For the text-containing cell, return its midpoint in (X, Y) coordinate format. 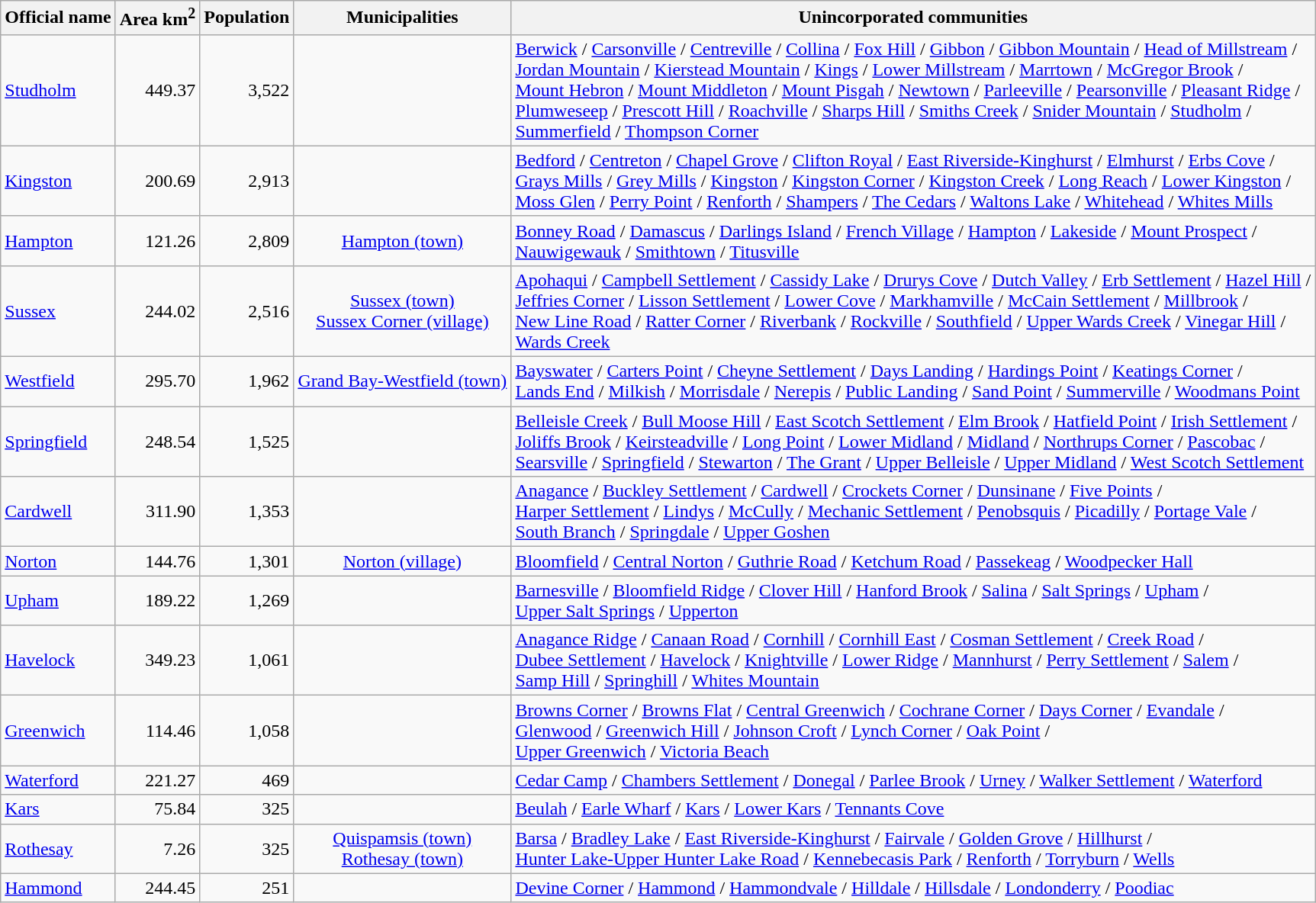
295.70 (157, 381)
1,301 (247, 561)
1,353 (247, 512)
Kingston (58, 181)
Population (247, 18)
349.23 (157, 660)
114.46 (157, 731)
Hampton (58, 241)
1,525 (247, 442)
Hammond (58, 888)
Devine Corner / Hammond / Hammondvale / Hilldale / Hillsdale / Londonderry / Poodiac (913, 888)
311.90 (157, 512)
7.26 (157, 848)
Municipalities (403, 18)
Westfield (58, 381)
3,522 (247, 90)
Cedar Camp / Chambers Settlement / Donegal / Parlee Brook / Urney / Walker Settlement / Waterford (913, 780)
Norton (village) (403, 561)
Official name (58, 18)
1,058 (247, 731)
Bloomfield / Central Norton / Guthrie Road / Ketchum Road / Passekeag / Woodpecker Hall (913, 561)
Studholm (58, 90)
Barnesville / Bloomfield Ridge / Clover Hill / Hanford Brook / Salina / Salt Springs / Upham / Upper Salt Springs / Upperton (913, 601)
1,061 (247, 660)
Kars (58, 809)
Grand Bay-Westfield (town) (403, 381)
Waterford (58, 780)
144.76 (157, 561)
Norton (58, 561)
Greenwich (58, 731)
Upham (58, 601)
1,962 (247, 381)
Bonney Road / Damascus / Darlings Island / French Village / Hampton / Lakeside / Mount Prospect / Nauwigewauk / Smithtown / Titusville (913, 241)
449.37 (157, 90)
2,516 (247, 311)
Beulah / Earle Wharf / Kars / Lower Kars / Tennants Cove (913, 809)
75.84 (157, 809)
121.26 (157, 241)
Rothesay (58, 848)
Cardwell (58, 512)
Havelock (58, 660)
200.69 (157, 181)
221.27 (157, 780)
Area km2 (157, 18)
Sussex (58, 311)
244.45 (157, 888)
Springfield (58, 442)
2,913 (247, 181)
2,809 (247, 241)
251 (247, 888)
244.02 (157, 311)
Hampton (town) (403, 241)
Sussex (town)Sussex Corner (village) (403, 311)
1,269 (247, 601)
469 (247, 780)
248.54 (157, 442)
Unincorporated communities (913, 18)
189.22 (157, 601)
Quispamsis (town)Rothesay (town) (403, 848)
